Identify which cell holds the provided text, then report its (X, Y) central coordinate. 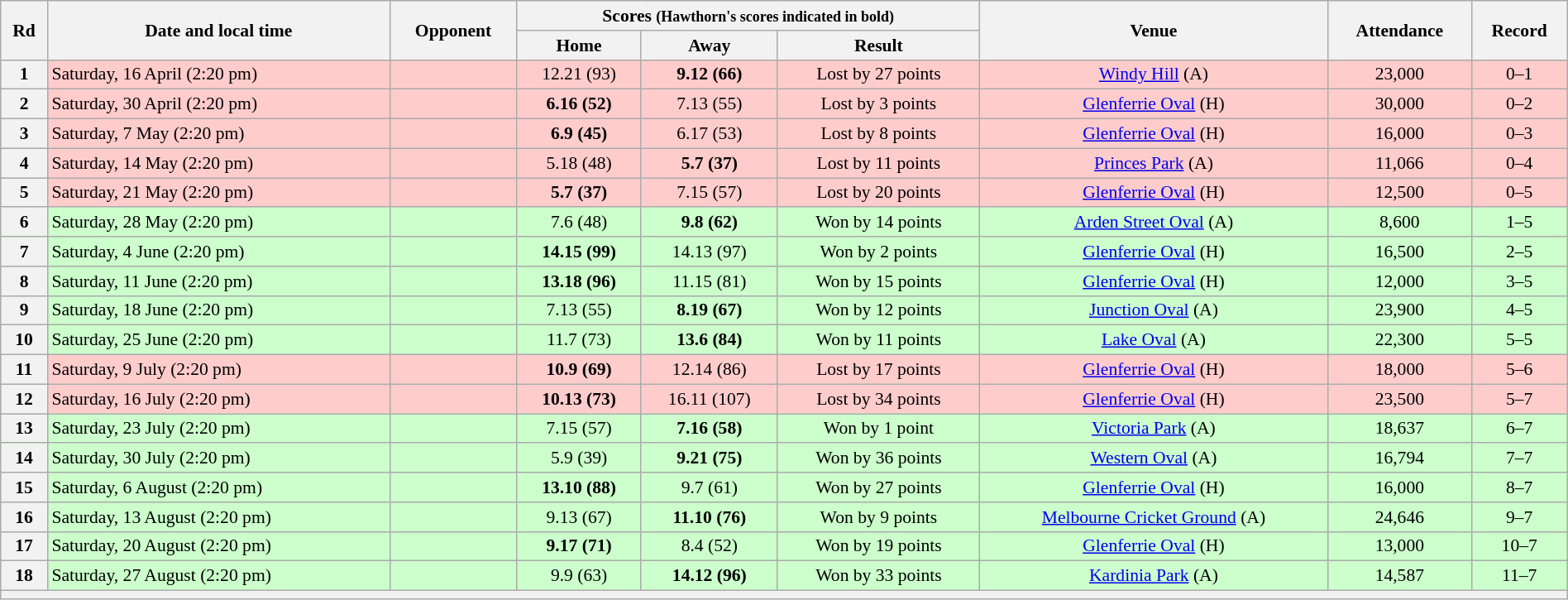
0–4 (1519, 163)
Home (579, 46)
Won by 36 points (878, 458)
13 (25, 429)
10 (25, 340)
Saturday, 7 May (2:20 pm) (218, 134)
Won by 14 points (878, 223)
6.17 (53) (710, 134)
17 (25, 546)
Saturday, 28 May (2:20 pm) (218, 223)
Lost by 11 points (878, 163)
7 (25, 252)
12,500 (1399, 193)
9–7 (1519, 517)
Kardinia Park (A) (1153, 576)
14.15 (99) (579, 252)
Saturday, 25 June (2:20 pm) (218, 340)
Saturday, 11 June (2:20 pm) (218, 281)
Lost by 17 points (878, 370)
Junction Oval (A) (1153, 310)
15 (25, 487)
3–5 (1519, 281)
Attendance (1399, 30)
11,066 (1399, 163)
16,794 (1399, 458)
0–3 (1519, 134)
Lost by 8 points (878, 134)
8–7 (1519, 487)
Victoria Park (A) (1153, 429)
Saturday, 16 July (2:20 pm) (218, 399)
23,500 (1399, 399)
9.12 (66) (710, 74)
Won by 1 point (878, 429)
9.8 (62) (710, 223)
22,300 (1399, 340)
18 (25, 576)
9.21 (75) (710, 458)
0–2 (1519, 104)
0–5 (1519, 193)
Lost by 34 points (878, 399)
3 (25, 134)
11.7 (73) (579, 340)
13.6 (84) (710, 340)
Result (878, 46)
18,000 (1399, 370)
Won by 33 points (878, 576)
Won by 12 points (878, 310)
13.10 (88) (579, 487)
Saturday, 30 July (2:20 pm) (218, 458)
24,646 (1399, 517)
12.14 (86) (710, 370)
14.12 (96) (710, 576)
2 (25, 104)
7.6 (48) (579, 223)
23,900 (1399, 310)
Saturday, 6 August (2:20 pm) (218, 487)
Won by 19 points (878, 546)
11.15 (81) (710, 281)
1 (25, 74)
18,637 (1399, 429)
6 (25, 223)
Venue (1153, 30)
30,000 (1399, 104)
Away (710, 46)
Lost by 3 points (878, 104)
8.19 (67) (710, 310)
Won by 2 points (878, 252)
Saturday, 4 June (2:20 pm) (218, 252)
7–7 (1519, 458)
Western Oval (A) (1153, 458)
Date and local time (218, 30)
10.9 (69) (579, 370)
16.11 (107) (710, 399)
Rd (25, 30)
Saturday, 18 June (2:20 pm) (218, 310)
8,600 (1399, 223)
Won by 27 points (878, 487)
11–7 (1519, 576)
Won by 9 points (878, 517)
Saturday, 30 April (2:20 pm) (218, 104)
14.13 (97) (710, 252)
10.13 (73) (579, 399)
Won by 11 points (878, 340)
Princes Park (A) (1153, 163)
Saturday, 9 July (2:20 pm) (218, 370)
Windy Hill (A) (1153, 74)
Saturday, 20 August (2:20 pm) (218, 546)
Saturday, 14 May (2:20 pm) (218, 163)
9.13 (67) (579, 517)
Saturday, 23 July (2:20 pm) (218, 429)
5.18 (48) (579, 163)
5–5 (1519, 340)
6–7 (1519, 429)
12,000 (1399, 281)
13.18 (96) (579, 281)
14,587 (1399, 576)
12 (25, 399)
4–5 (1519, 310)
14 (25, 458)
23,000 (1399, 74)
Lake Oval (A) (1153, 340)
5.9 (39) (579, 458)
13,000 (1399, 546)
7.16 (58) (710, 429)
Saturday, 13 August (2:20 pm) (218, 517)
Scores (Hawthorn's scores indicated in bold) (748, 16)
11 (25, 370)
Opponent (453, 30)
5 (25, 193)
9 (25, 310)
Lost by 20 points (878, 193)
Lost by 27 points (878, 74)
9.9 (63) (579, 576)
8.4 (52) (710, 546)
1–5 (1519, 223)
Saturday, 21 May (2:20 pm) (218, 193)
16,500 (1399, 252)
8 (25, 281)
Record (1519, 30)
10–7 (1519, 546)
Saturday, 16 April (2:20 pm) (218, 74)
11.10 (76) (710, 517)
6.16 (52) (579, 104)
12.21 (93) (579, 74)
0–1 (1519, 74)
5–7 (1519, 399)
Melbourne Cricket Ground (A) (1153, 517)
4 (25, 163)
2–5 (1519, 252)
9.7 (61) (710, 487)
Arden Street Oval (A) (1153, 223)
9.17 (71) (579, 546)
Won by 15 points (878, 281)
Saturday, 27 August (2:20 pm) (218, 576)
5–6 (1519, 370)
6.9 (45) (579, 134)
16 (25, 517)
